From the cell containing the given text, extract its center point as (x, y) coordinate. 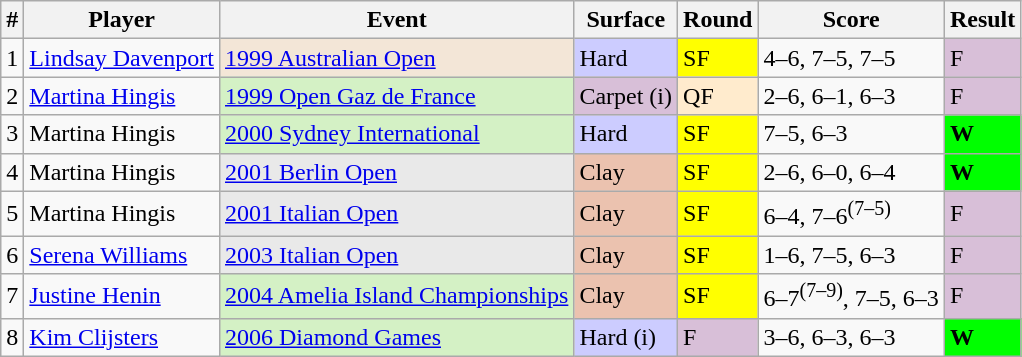
3 (12, 134)
Carpet (i) (626, 96)
Event (396, 20)
1–6, 7–5, 6–3 (851, 255)
2–6, 6–0, 6–4 (851, 172)
2–6, 6–1, 6–3 (851, 96)
Hard (i) (626, 337)
1999 Australian Open (396, 58)
5 (12, 214)
6–7(7–9), 7–5, 6–3 (851, 296)
2003 Italian Open (396, 255)
7–5, 6–3 (851, 134)
Player (122, 20)
2004 Amelia Island Championships (396, 296)
2000 Sydney International (396, 134)
Score (851, 20)
7 (12, 296)
3–6, 6–3, 6–3 (851, 337)
6–4, 7–6(7–5) (851, 214)
6 (12, 255)
Serena Williams (122, 255)
Result (982, 20)
4–6, 7–5, 7–5 (851, 58)
Lindsay Davenport (122, 58)
Justine Henin (122, 296)
Surface (626, 20)
2006 Diamond Games (396, 337)
8 (12, 337)
2 (12, 96)
Round (718, 20)
1999 Open Gaz de France (396, 96)
2001 Italian Open (396, 214)
2001 Berlin Open (396, 172)
QF (718, 96)
1 (12, 58)
4 (12, 172)
Kim Clijsters (122, 337)
# (12, 20)
